Search for the cell housing the specified text and yield its [x, y] center coordinate. 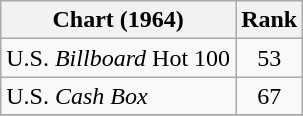
53 [270, 58]
U.S. Billboard Hot 100 [118, 58]
67 [270, 96]
Rank [270, 20]
U.S. Cash Box [118, 96]
Chart (1964) [118, 20]
